Scan for the cell matching the given text and deliver its [x, y] coordinate at center. 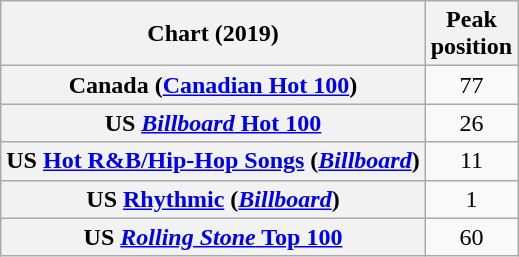
Chart (2019) [213, 34]
11 [471, 161]
Canada (Canadian Hot 100) [213, 85]
US Billboard Hot 100 [213, 123]
US Rhythmic (Billboard) [213, 199]
US Rolling Stone Top 100 [213, 237]
26 [471, 123]
Peakposition [471, 34]
1 [471, 199]
77 [471, 85]
60 [471, 237]
US Hot R&B/Hip-Hop Songs (Billboard) [213, 161]
